Determine the [X, Y] coordinate at the center of the cell enclosing the given text.  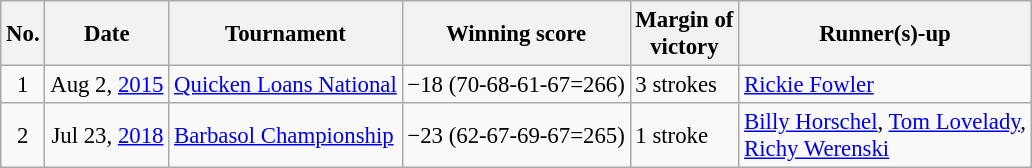
2 [23, 136]
Aug 2, 2015 [107, 85]
Runner(s)-up [885, 34]
No. [23, 34]
Quicken Loans National [286, 85]
Margin ofvictory [684, 34]
Date [107, 34]
1 [23, 85]
Tournament [286, 34]
Barbasol Championship [286, 136]
Jul 23, 2018 [107, 136]
1 stroke [684, 136]
3 strokes [684, 85]
Rickie Fowler [885, 85]
Billy Horschel, Tom Lovelady, Richy Werenski [885, 136]
−23 (62-67-69-67=265) [516, 136]
Winning score [516, 34]
−18 (70-68-61-67=266) [516, 85]
